From the cell containing the given text, extract its center point as (x, y) coordinate. 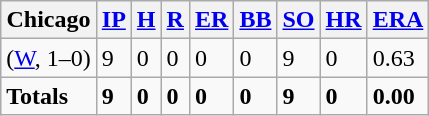
Chicago (49, 20)
(W, 1–0) (49, 58)
SO (298, 20)
0.00 (398, 96)
ERA (398, 20)
BB (256, 20)
0.63 (398, 58)
Totals (49, 96)
R (175, 20)
IP (114, 20)
ER (211, 20)
HR (344, 20)
H (146, 20)
